Determine the (x, y) coordinate at the center of the cell enclosing the given text.  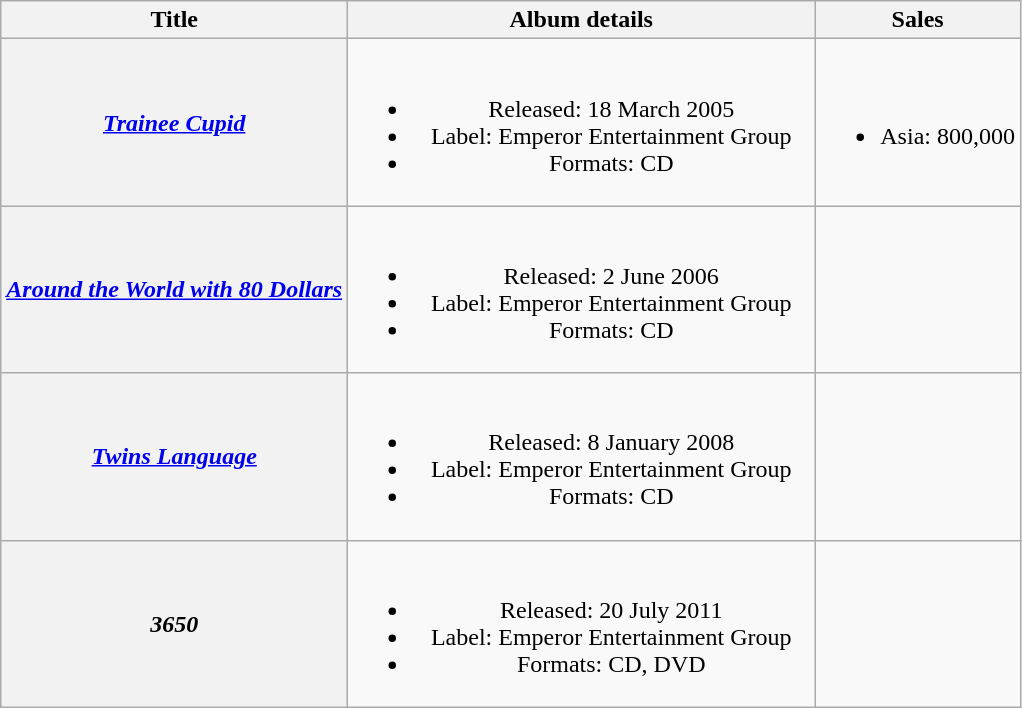
Trainee Cupid (174, 122)
Released: 8 January 2008Label: Emperor Entertainment GroupFormats: CD (582, 456)
Released: 20 July 2011Label: Emperor Entertainment GroupFormats: CD, DVD (582, 624)
Asia: 800,000 (918, 122)
Sales (918, 20)
Released: 2 June 2006Label: Emperor Entertainment GroupFormats: CD (582, 290)
Album details (582, 20)
3650 (174, 624)
Around the World with 80 Dollars (174, 290)
Released: 18 March 2005Label: Emperor Entertainment GroupFormats: CD (582, 122)
Twins Language (174, 456)
Title (174, 20)
